Pinpoint the cell where the given text exists, returning its [X, Y] midpoint coordinate. 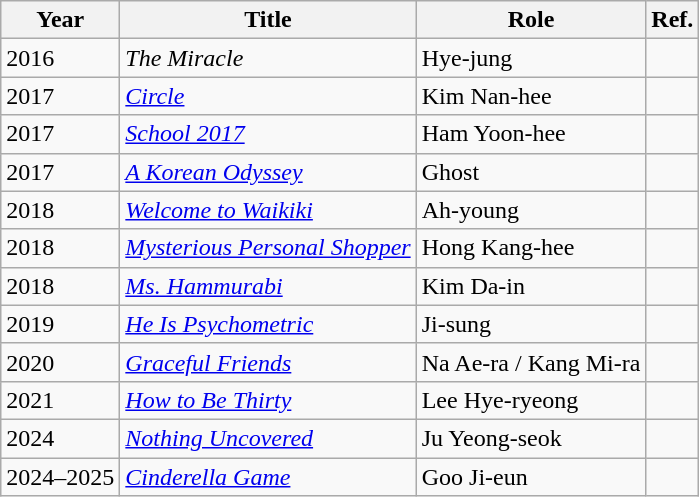
Title [268, 20]
2024–2025 [60, 477]
School 2017 [268, 134]
Ham Yoon-hee [531, 134]
Ji-sung [531, 324]
Cinderella Game [268, 477]
2016 [60, 58]
Ref. [672, 20]
Hong Kang-hee [531, 248]
Ah-young [531, 210]
2024 [60, 438]
Ju Yeong-seok [531, 438]
How to Be Thirty [268, 400]
Circle [268, 96]
Mysterious Personal Shopper [268, 248]
Kim Nan-hee [531, 96]
Welcome to Waikiki [268, 210]
Na Ae-ra / Kang Mi-ra [531, 362]
Kim Da-in [531, 286]
Goo Ji-eun [531, 477]
He Is Psychometric [268, 324]
Graceful Friends [268, 362]
Role [531, 20]
Ghost [531, 172]
2019 [60, 324]
2021 [60, 400]
Lee Hye-ryeong [531, 400]
Ms. Hammurabi [268, 286]
Year [60, 20]
A Korean Odyssey [268, 172]
Hye-jung [531, 58]
2020 [60, 362]
The Miracle [268, 58]
Nothing Uncovered [268, 438]
